Identify which cell holds the provided text, then report its [x, y] central coordinate. 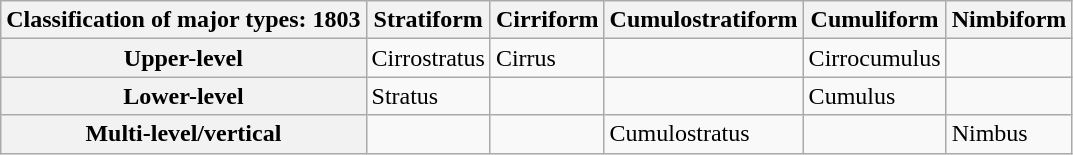
Cumulostratus [704, 134]
Stratus [428, 96]
Multi-level/vertical [184, 134]
Cirrostratus [428, 58]
Cirriform [547, 20]
Upper-level [184, 58]
Cirrus [547, 58]
Nimbiform [1009, 20]
Classification of major types: 1803 [184, 20]
Cumulus [874, 96]
Nimbus [1009, 134]
Cumulostratiform [704, 20]
Stratiform [428, 20]
Cirrocumulus [874, 58]
Cumuliform [874, 20]
Lower-level [184, 96]
